Identify which cell holds the provided text, then report its (x, y) central coordinate. 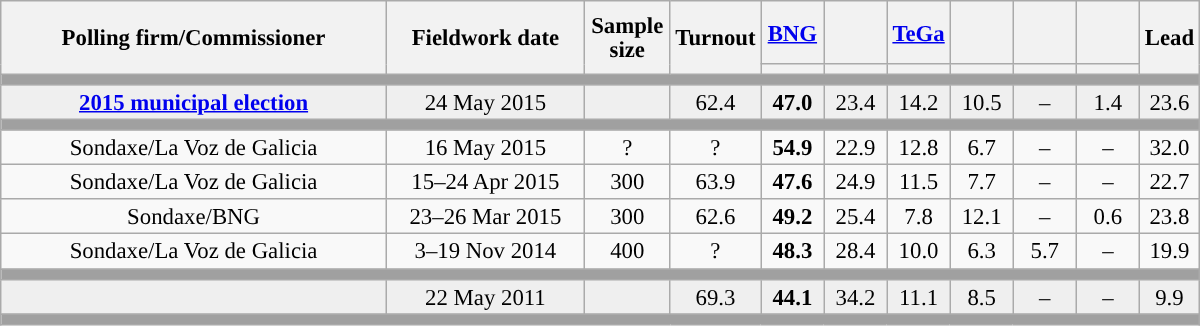
16 May 2015 (485, 148)
Sample size (627, 38)
400 (627, 252)
Polling firm/Commissioner (194, 38)
10.5 (982, 102)
47.6 (792, 182)
Fieldwork date (485, 38)
23.4 (856, 102)
34.2 (856, 296)
BNG (792, 32)
15–24 Apr 2015 (485, 182)
48.3 (792, 252)
6.7 (982, 148)
28.4 (856, 252)
32.0 (1169, 148)
19.9 (1169, 252)
23–26 Mar 2015 (485, 218)
22 May 2011 (485, 296)
10.0 (918, 252)
54.9 (792, 148)
69.3 (716, 296)
49.2 (792, 218)
23.6 (1169, 102)
2015 municipal election (194, 102)
1.4 (1108, 102)
Sondaxe/BNG (194, 218)
Turnout (716, 38)
7.7 (982, 182)
22.9 (856, 148)
TeGa (918, 32)
12.8 (918, 148)
9.9 (1169, 296)
14.2 (918, 102)
63.9 (716, 182)
47.0 (792, 102)
11.1 (918, 296)
7.8 (918, 218)
23.8 (1169, 218)
22.7 (1169, 182)
25.4 (856, 218)
24 May 2015 (485, 102)
6.3 (982, 252)
24.9 (856, 182)
5.7 (1044, 252)
0.6 (1108, 218)
8.5 (982, 296)
62.4 (716, 102)
3–19 Nov 2014 (485, 252)
11.5 (918, 182)
62.6 (716, 218)
44.1 (792, 296)
Lead (1169, 38)
12.1 (982, 218)
